Pinpoint the cell where the given text exists, returning its [X, Y] midpoint coordinate. 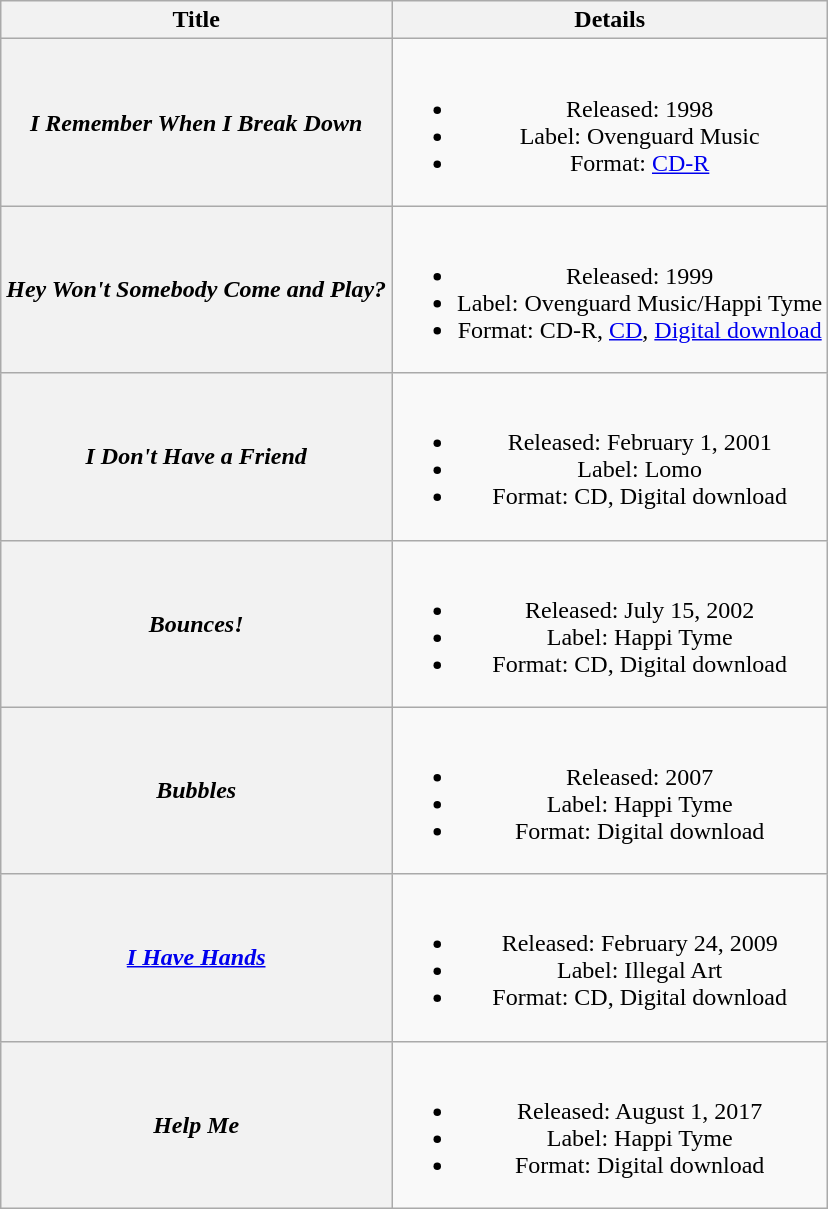
Released: August 1, 2017Label: Happi TymeFormat: Digital download [610, 1124]
Title [196, 20]
Released: February 24, 2009Label: Illegal ArtFormat: CD, Digital download [610, 958]
Released: 2007Label: Happi TymeFormat: Digital download [610, 790]
Bubbles [196, 790]
Released: 1998Label: Ovenguard MusicFormat: CD-R [610, 122]
Released: 1999Label: Ovenguard Music/Happi TymeFormat: CD-R, CD, Digital download [610, 290]
Released: February 1, 2001Label: LomoFormat: CD, Digital download [610, 456]
I Have Hands [196, 958]
I Remember When I Break Down [196, 122]
Bounces! [196, 624]
Released: July 15, 2002Label: Happi TymeFormat: CD, Digital download [610, 624]
Help Me [196, 1124]
I Don't Have a Friend [196, 456]
Hey Won't Somebody Come and Play? [196, 290]
Details [610, 20]
